Extract the (X, Y) coordinate from the center of the cell holding the provided text.  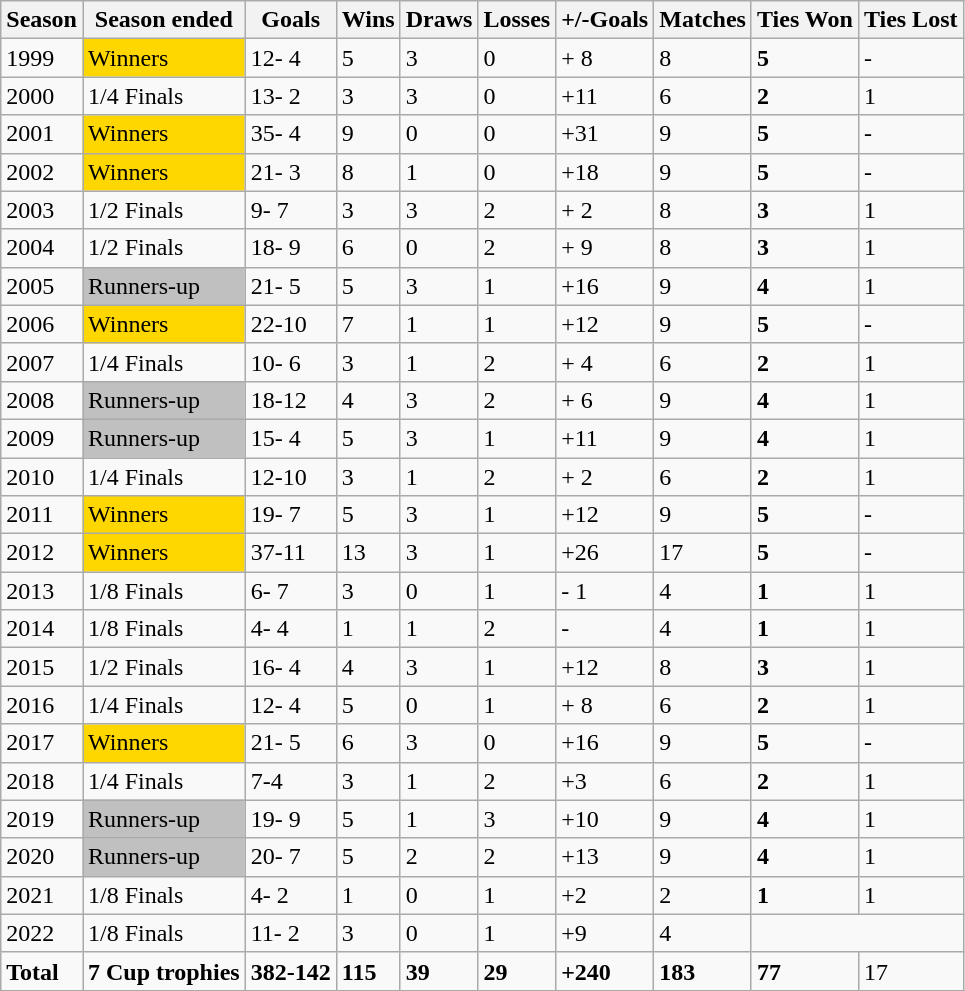
18- 9 (290, 248)
4- 4 (290, 629)
Matches (703, 20)
7-4 (290, 781)
29 (517, 971)
+ 4 (605, 362)
19- 7 (290, 515)
2021 (42, 895)
9- 7 (290, 210)
39 (439, 971)
Season (42, 20)
2003 (42, 210)
22-10 (290, 324)
2006 (42, 324)
6- 7 (290, 591)
2008 (42, 400)
+26 (605, 553)
10- 6 (290, 362)
+13 (605, 857)
382-142 (290, 971)
1999 (42, 58)
2007 (42, 362)
+2 (605, 895)
37-11 (290, 553)
Ties Won (804, 20)
2002 (42, 172)
+3 (605, 781)
2010 (42, 477)
77 (804, 971)
35- 4 (290, 134)
2012 (42, 553)
20- 7 (290, 857)
2016 (42, 705)
183 (703, 971)
2011 (42, 515)
2014 (42, 629)
2004 (42, 248)
+31 (605, 134)
Wins (368, 20)
Ties Lost (910, 20)
Total (42, 971)
+ 6 (605, 400)
15- 4 (290, 438)
2015 (42, 667)
21- 3 (290, 172)
Goals (290, 20)
+/-Goals (605, 20)
2000 (42, 96)
+10 (605, 819)
11- 2 (290, 933)
12-10 (290, 477)
Draws (439, 20)
2001 (42, 134)
2017 (42, 743)
19- 9 (290, 819)
2013 (42, 591)
Losses (517, 20)
2018 (42, 781)
+9 (605, 933)
Season ended (164, 20)
- 1 (605, 591)
115 (368, 971)
16- 4 (290, 667)
7 Cup trophies (164, 971)
18-12 (290, 400)
7 (368, 324)
2009 (42, 438)
+ 9 (605, 248)
4- 2 (290, 895)
2022 (42, 933)
13 (368, 553)
+18 (605, 172)
+240 (605, 971)
2005 (42, 286)
13- 2 (290, 96)
2019 (42, 819)
2020 (42, 857)
